Locate the cell with the specified text and output its (x, y) center coordinate. 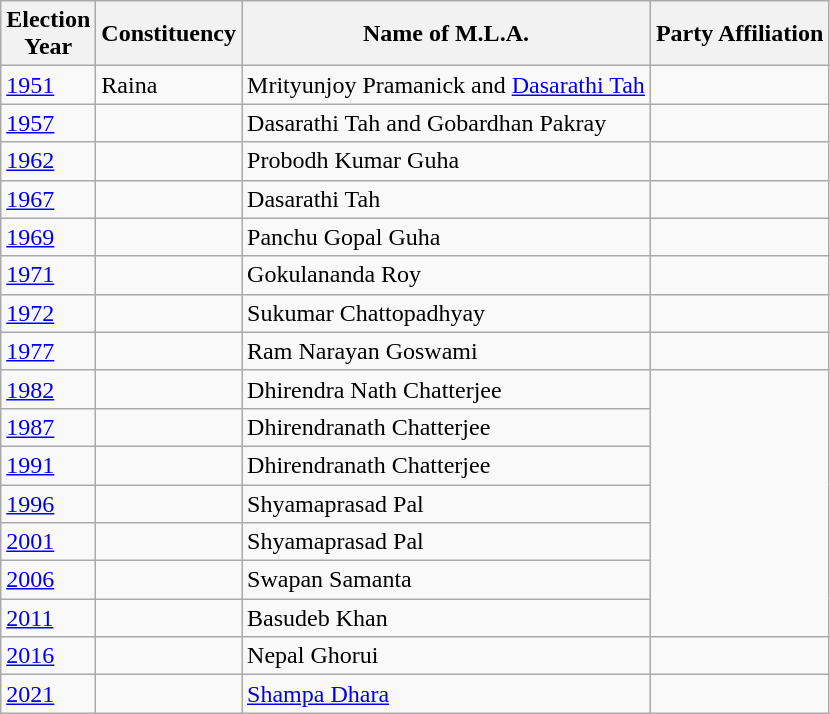
2021 (48, 694)
Name of M.L.A. (446, 34)
Sukumar Chattopadhyay (446, 313)
1971 (48, 275)
2006 (48, 580)
Party Affiliation (739, 34)
Panchu Gopal Guha (446, 237)
1957 (48, 123)
1969 (48, 237)
1972 (48, 313)
2001 (48, 542)
Probodh Kumar Guha (446, 161)
1977 (48, 351)
Dhirendra Nath Chatterjee (446, 389)
Nepal Ghorui (446, 656)
1951 (48, 85)
1991 (48, 465)
Swapan Samanta (446, 580)
1996 (48, 503)
1967 (48, 199)
2016 (48, 656)
Constituency (169, 34)
1982 (48, 389)
1987 (48, 427)
Election Year (48, 34)
Gokulananda Roy (446, 275)
1962 (48, 161)
Dasarathi Tah and Gobardhan Pakray (446, 123)
Mrityunjoy Pramanick and Dasarathi Tah (446, 85)
Raina (169, 85)
2011 (48, 618)
Ram Narayan Goswami (446, 351)
Dasarathi Tah (446, 199)
Basudeb Khan (446, 618)
Shampa Dhara (446, 694)
